Detect which cell encompasses the target text, then output its [X, Y] center coordinate. 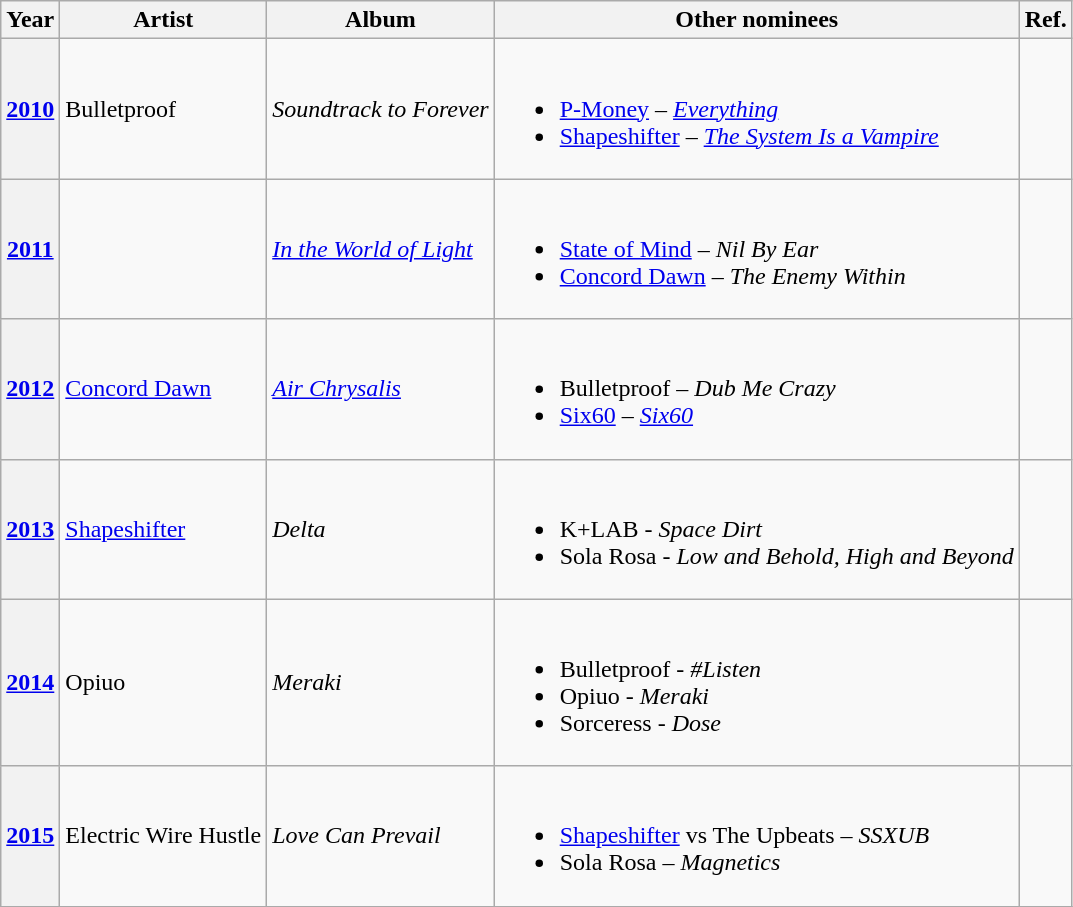
Love Can Prevail [380, 836]
Bulletproof [164, 109]
2015 [30, 836]
2010 [30, 109]
Delta [380, 529]
State of Mind – Nil By EarConcord Dawn – The Enemy Within [756, 249]
In the World of Light [380, 249]
Opiuo [164, 682]
Other nominees [756, 20]
2014 [30, 682]
Artist [164, 20]
Year [30, 20]
Meraki [380, 682]
K+LAB - Space DirtSola Rosa - Low and Behold, High and Beyond [756, 529]
2012 [30, 389]
Air Chrysalis [380, 389]
Album [380, 20]
Electric Wire Hustle [164, 836]
2011 [30, 249]
Bulletproof – Dub Me CrazySix60 – Six60 [756, 389]
P-Money – EverythingShapeshifter – The System Is a Vampire [756, 109]
Concord Dawn [164, 389]
Soundtrack to Forever [380, 109]
Ref. [1046, 20]
Shapeshifter [164, 529]
Bulletproof - #ListenOpiuo - MerakiSorceress - Dose [756, 682]
Shapeshifter vs The Upbeats – SSXUBSola Rosa – Magnetics [756, 836]
2013 [30, 529]
